Find where the given text appears and provide that cell's center as (x, y) coordinate. 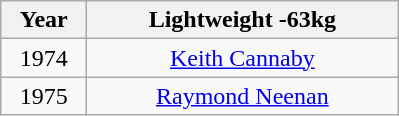
Keith Cannaby (242, 58)
Year (44, 20)
1974 (44, 58)
Lightweight -63kg (242, 20)
1975 (44, 96)
Raymond Neenan (242, 96)
